Extract the [X, Y] coordinate from the center of the cell holding the provided text.  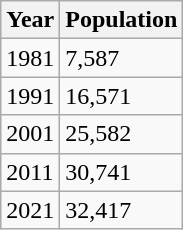
2021 [30, 210]
Population [122, 20]
Year [30, 20]
1991 [30, 96]
30,741 [122, 172]
7,587 [122, 58]
16,571 [122, 96]
1981 [30, 58]
2011 [30, 172]
25,582 [122, 134]
2001 [30, 134]
32,417 [122, 210]
